Identify which cell holds the provided text, then report its [X, Y] central coordinate. 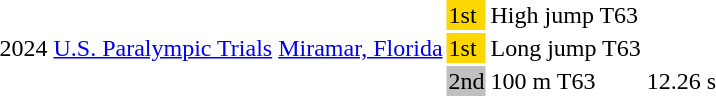
U.S. Paralympic Trials [163, 48]
High jump T63 [566, 15]
Long jump T63 [566, 48]
100 m T63 [566, 81]
2nd [466, 81]
Miramar, Florida [360, 48]
